Find where the given text appears and provide that cell's center as (x, y) coordinate. 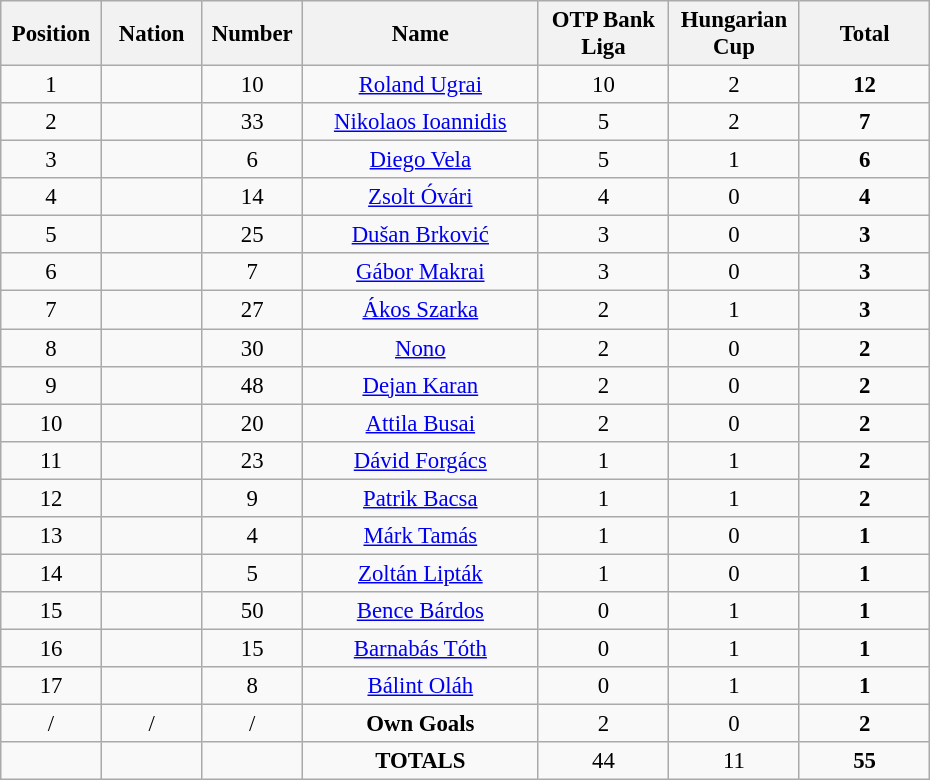
Total (864, 34)
Position (52, 34)
48 (252, 385)
Dušan Brković (421, 235)
Roland Ugrai (421, 85)
OTP Bank Liga (604, 34)
13 (52, 536)
Nikolaos Ioannidis (421, 122)
Attila Busai (421, 423)
44 (604, 761)
Hungarian Cup (734, 34)
25 (252, 235)
33 (252, 122)
30 (252, 348)
Dejan Karan (421, 385)
Ákos Szarka (421, 310)
Márk Tamás (421, 536)
Diego Vela (421, 160)
Nono (421, 348)
Name (421, 34)
Bálint Oláh (421, 686)
Nation (152, 34)
Own Goals (421, 724)
20 (252, 423)
23 (252, 460)
TOTALS (421, 761)
Patrik Bacsa (421, 498)
Number (252, 34)
50 (252, 611)
Barnabás Tóth (421, 648)
27 (252, 310)
Bence Bárdos (421, 611)
Dávid Forgács (421, 460)
Gábor Makrai (421, 273)
55 (864, 761)
Zoltán Lipták (421, 573)
16 (52, 648)
Zsolt Óvári (421, 197)
17 (52, 686)
